Scan for the cell matching the given text and deliver its [X, Y] coordinate at center. 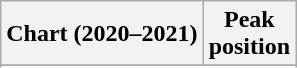
Chart (2020–2021) [102, 34]
Peakposition [249, 34]
